Capture the cell that displays the provided text and extract its [x, y] central coordinate. 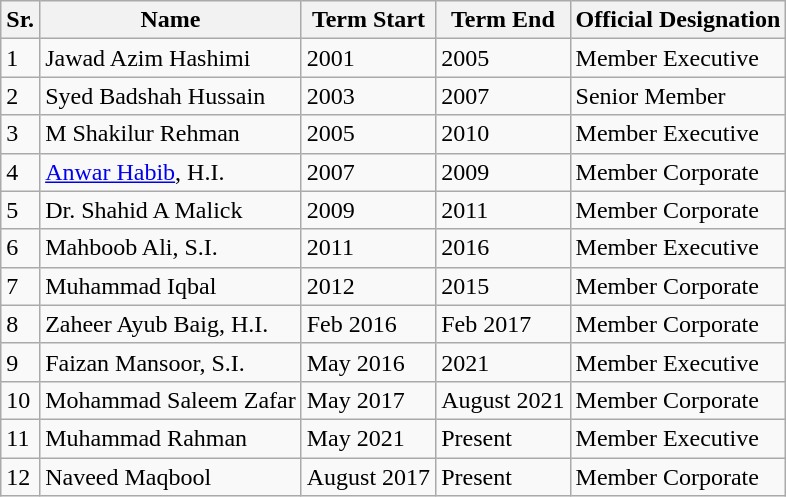
May 2016 [368, 362]
Muhammad Rahman [171, 438]
Feb 2016 [368, 324]
Sr. [20, 20]
2003 [368, 96]
8 [20, 324]
Senior Member [678, 96]
7 [20, 286]
3 [20, 134]
August 2017 [368, 477]
Mahboob Ali, S.I. [171, 248]
August 2021 [503, 400]
May 2021 [368, 438]
2015 [503, 286]
2001 [368, 58]
1 [20, 58]
11 [20, 438]
Naveed Maqbool [171, 477]
2012 [368, 286]
10 [20, 400]
9 [20, 362]
Syed Badshah Hussain [171, 96]
Official Designation [678, 20]
6 [20, 248]
Muhammad Iqbal [171, 286]
4 [20, 172]
Dr. Shahid A Malick [171, 210]
Term End [503, 20]
Feb 2017 [503, 324]
2016 [503, 248]
M Shakilur Rehman [171, 134]
2010 [503, 134]
Mohammad Saleem Zafar [171, 400]
Jawad Azim Hashimi [171, 58]
Faizan Mansoor, S.I. [171, 362]
Zaheer Ayub Baig, H.I. [171, 324]
Name [171, 20]
Anwar Habib, H.I. [171, 172]
2021 [503, 362]
May 2017 [368, 400]
12 [20, 477]
2 [20, 96]
5 [20, 210]
Term Start [368, 20]
